Return the [x, y] coordinate for the center point of the cell that contains the specified text.  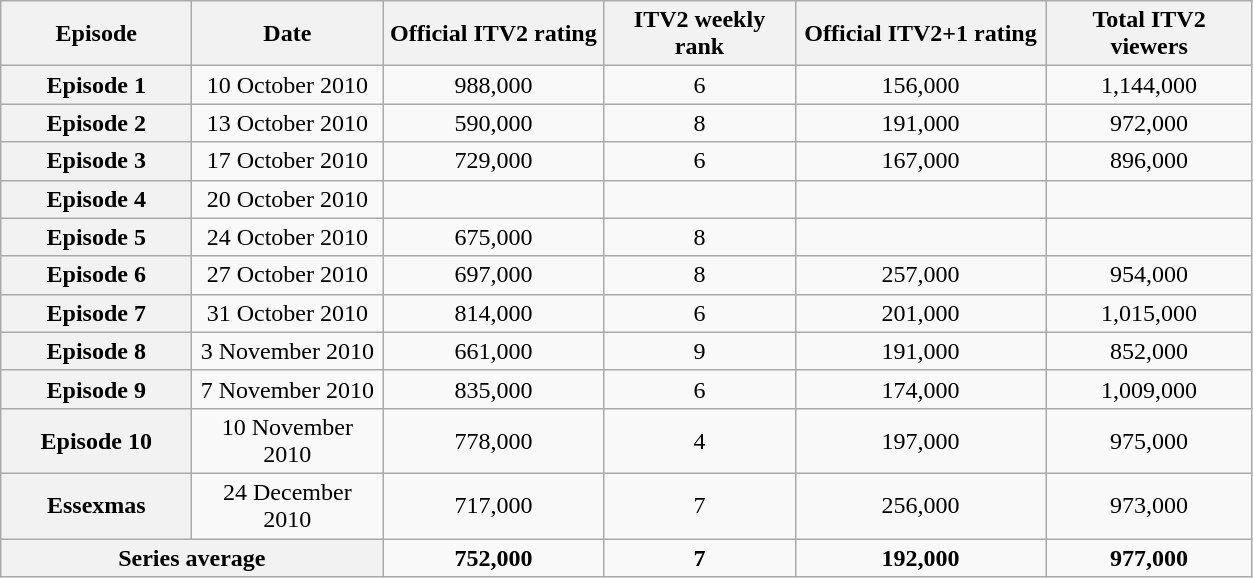
27 October 2010 [288, 275]
954,000 [1149, 275]
Episode 3 [96, 161]
174,000 [920, 389]
988,000 [494, 85]
Episode 1 [96, 85]
3 November 2010 [288, 351]
197,000 [920, 440]
20 October 2010 [288, 199]
167,000 [920, 161]
835,000 [494, 389]
661,000 [494, 351]
9 [700, 351]
852,000 [1149, 351]
192,000 [920, 557]
201,000 [920, 313]
31 October 2010 [288, 313]
Episode 10 [96, 440]
1,009,000 [1149, 389]
Episode [96, 34]
Episode 6 [96, 275]
257,000 [920, 275]
778,000 [494, 440]
977,000 [1149, 557]
Series average [192, 557]
1,144,000 [1149, 85]
590,000 [494, 123]
24 October 2010 [288, 237]
Episode 7 [96, 313]
975,000 [1149, 440]
697,000 [494, 275]
Episode 4 [96, 199]
Essexmas [96, 506]
Date [288, 34]
972,000 [1149, 123]
729,000 [494, 161]
Episode 9 [96, 389]
717,000 [494, 506]
256,000 [920, 506]
675,000 [494, 237]
752,000 [494, 557]
156,000 [920, 85]
4 [700, 440]
13 October 2010 [288, 123]
10 November 2010 [288, 440]
1,015,000 [1149, 313]
Official ITV2+1 rating [920, 34]
814,000 [494, 313]
Episode 2 [96, 123]
896,000 [1149, 161]
Episode 8 [96, 351]
10 October 2010 [288, 85]
Total ITV2 viewers [1149, 34]
7 November 2010 [288, 389]
17 October 2010 [288, 161]
Official ITV2 rating [494, 34]
Episode 5 [96, 237]
ITV2 weekly rank [700, 34]
24 December 2010 [288, 506]
973,000 [1149, 506]
